Search for the cell housing the specified text and yield its (x, y) center coordinate. 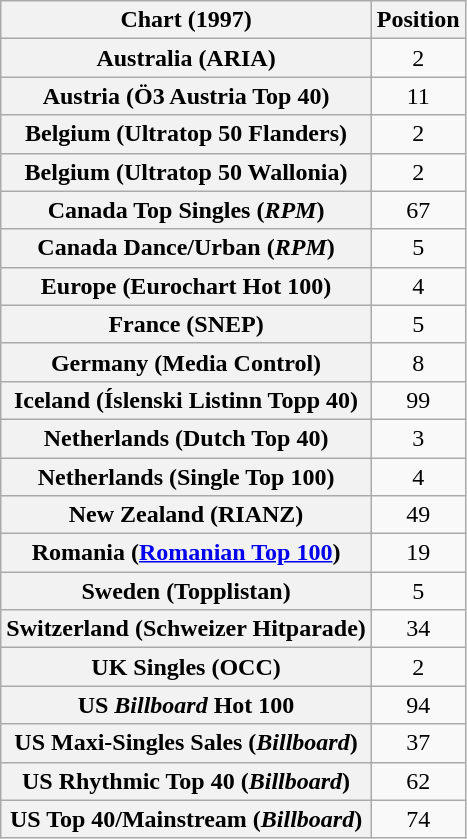
19 (418, 553)
62 (418, 781)
France (SNEP) (186, 324)
3 (418, 438)
US Rhythmic Top 40 (Billboard) (186, 781)
Iceland (Íslenski Listinn Topp 40) (186, 400)
Netherlands (Single Top 100) (186, 477)
Romania (Romanian Top 100) (186, 553)
67 (418, 210)
74 (418, 819)
Netherlands (Dutch Top 40) (186, 438)
New Zealand (RIANZ) (186, 515)
37 (418, 743)
Canada Dance/Urban (RPM) (186, 248)
Belgium (Ultratop 50 Flanders) (186, 134)
8 (418, 362)
99 (418, 400)
Austria (Ö3 Austria Top 40) (186, 96)
49 (418, 515)
UK Singles (OCC) (186, 667)
US Top 40/Mainstream (Billboard) (186, 819)
Chart (1997) (186, 20)
Germany (Media Control) (186, 362)
Switzerland (Schweizer Hitparade) (186, 629)
US Maxi-Singles Sales (Billboard) (186, 743)
11 (418, 96)
Sweden (Topplistan) (186, 591)
Australia (ARIA) (186, 58)
Europe (Eurochart Hot 100) (186, 286)
Position (418, 20)
Canada Top Singles (RPM) (186, 210)
Belgium (Ultratop 50 Wallonia) (186, 172)
34 (418, 629)
US Billboard Hot 100 (186, 705)
94 (418, 705)
